Find where the given text appears and provide that cell's center as [x, y] coordinate. 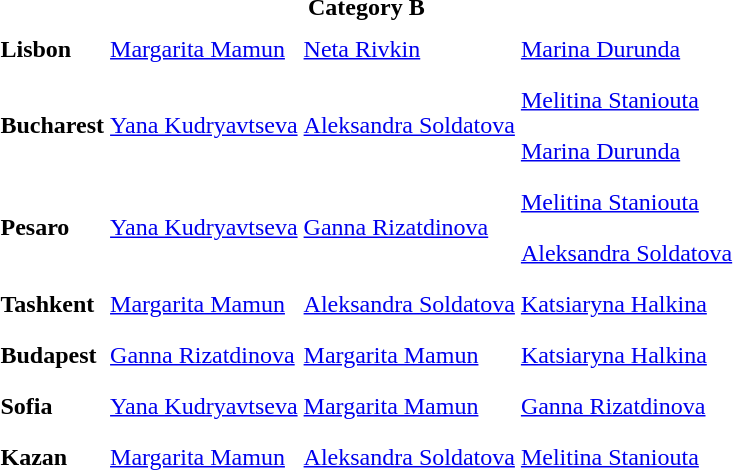
Neta Rivkin [409, 49]
